Output the [x, y] coordinate of the center of the cell containing the given text.  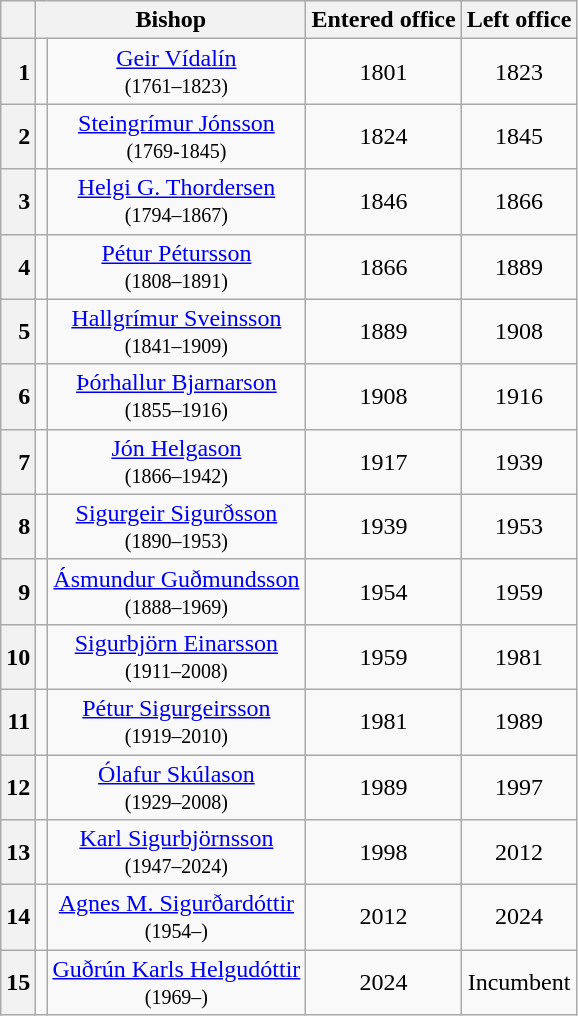
1954 [384, 592]
2 [18, 136]
Guðrún Karls Helgudóttir(1969–) [176, 982]
Pétur Pétursson(1808–1891) [176, 266]
Entered office [384, 20]
13 [18, 852]
4 [18, 266]
5 [18, 332]
Ásmundur Guðmundsson(1888–1969) [176, 592]
1953 [519, 526]
Geir Vídalín(1761–1823) [176, 72]
Incumbent [519, 982]
1845 [519, 136]
Karl Sigurbjörnsson(1947–2024) [176, 852]
Steingrímur Jónsson(1769-1845) [176, 136]
Bishop [171, 20]
Hallgrímur Sveinsson(1841–1909) [176, 332]
Sigurbjörn Einarsson(1911–2008) [176, 656]
1 [18, 72]
1823 [519, 72]
1824 [384, 136]
Þórhallur Bjarnarson(1855–1916) [176, 396]
1801 [384, 72]
7 [18, 462]
Pétur Sigurgeirsson(1919–2010) [176, 722]
10 [18, 656]
Left office [519, 20]
Sigurgeir Sigurðsson(1890–1953) [176, 526]
1916 [519, 396]
11 [18, 722]
1846 [384, 202]
12 [18, 786]
Agnes M. Sigurðardóttir(1954–) [176, 918]
6 [18, 396]
3 [18, 202]
Helgi G. Thordersen(1794–1867) [176, 202]
Ólafur Skúlason(1929–2008) [176, 786]
14 [18, 918]
1998 [384, 852]
Jón Helgason(1866–1942) [176, 462]
8 [18, 526]
15 [18, 982]
1917 [384, 462]
1997 [519, 786]
9 [18, 592]
